Search for the cell housing the specified text and yield its (x, y) center coordinate. 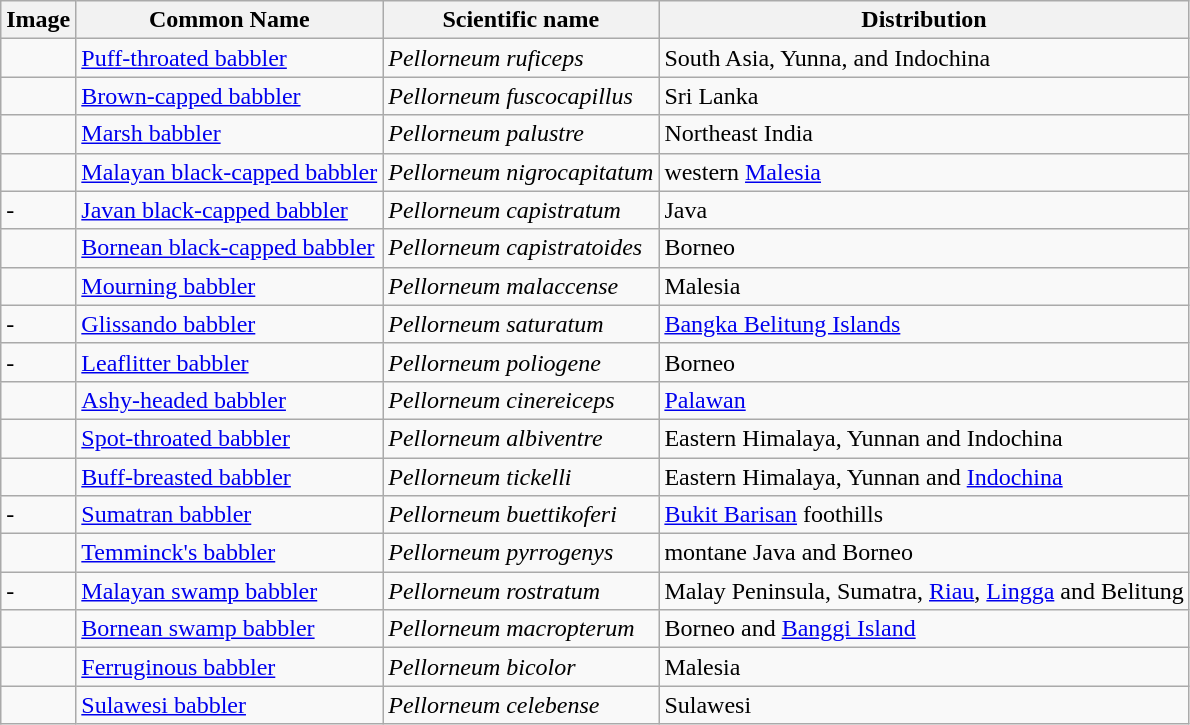
Malayan black-capped babbler (230, 172)
Pellorneum malaccense (521, 286)
Sumatran babbler (230, 515)
Pellorneum cinereiceps (521, 400)
Bornean black-capped babbler (230, 248)
Malayan swamp babbler (230, 591)
Common Name (230, 20)
Pellorneum palustre (521, 134)
Pellorneum nigrocapitatum (521, 172)
Sulawesi babbler (230, 705)
Temminck's babbler (230, 553)
montane Java and Borneo (924, 553)
Brown-capped babbler (230, 96)
Pellorneum celebense (521, 705)
Pellorneum macropterum (521, 629)
Bukit Barisan foothills (924, 515)
western Malesia (924, 172)
Pellorneum bicolor (521, 667)
Ferruginous babbler (230, 667)
Ashy-headed babbler (230, 400)
Mourning babbler (230, 286)
Leaflitter babbler (230, 362)
Puff-throated babbler (230, 58)
Buff-breasted babbler (230, 477)
Pellorneum capistratoides (521, 248)
Pellorneum rostratum (521, 591)
Sulawesi (924, 705)
Spot-throated babbler (230, 438)
Pellorneum albiventre (521, 438)
Java (924, 210)
Palawan (924, 400)
Pellorneum tickelli (521, 477)
Pellorneum capistratum (521, 210)
Pellorneum pyrrogenys (521, 553)
Northeast India (924, 134)
Distribution (924, 20)
Pellorneum saturatum (521, 324)
Pellorneum buettikoferi (521, 515)
Pellorneum poliogene (521, 362)
Bornean swamp babbler (230, 629)
Bangka Belitung Islands (924, 324)
South Asia, Yunna, and Indochina (924, 58)
Marsh babbler (230, 134)
Borneo and Banggi Island (924, 629)
Scientific name (521, 20)
Javan black-capped babbler (230, 210)
Glissando babbler (230, 324)
Pellorneum ruficeps (521, 58)
Image (38, 20)
Sri Lanka (924, 96)
Malay Peninsula, Sumatra, Riau, Lingga and Belitung (924, 591)
Pellorneum fuscocapillus (521, 96)
